Output the [x, y] coordinate of the center of the cell containing the given text.  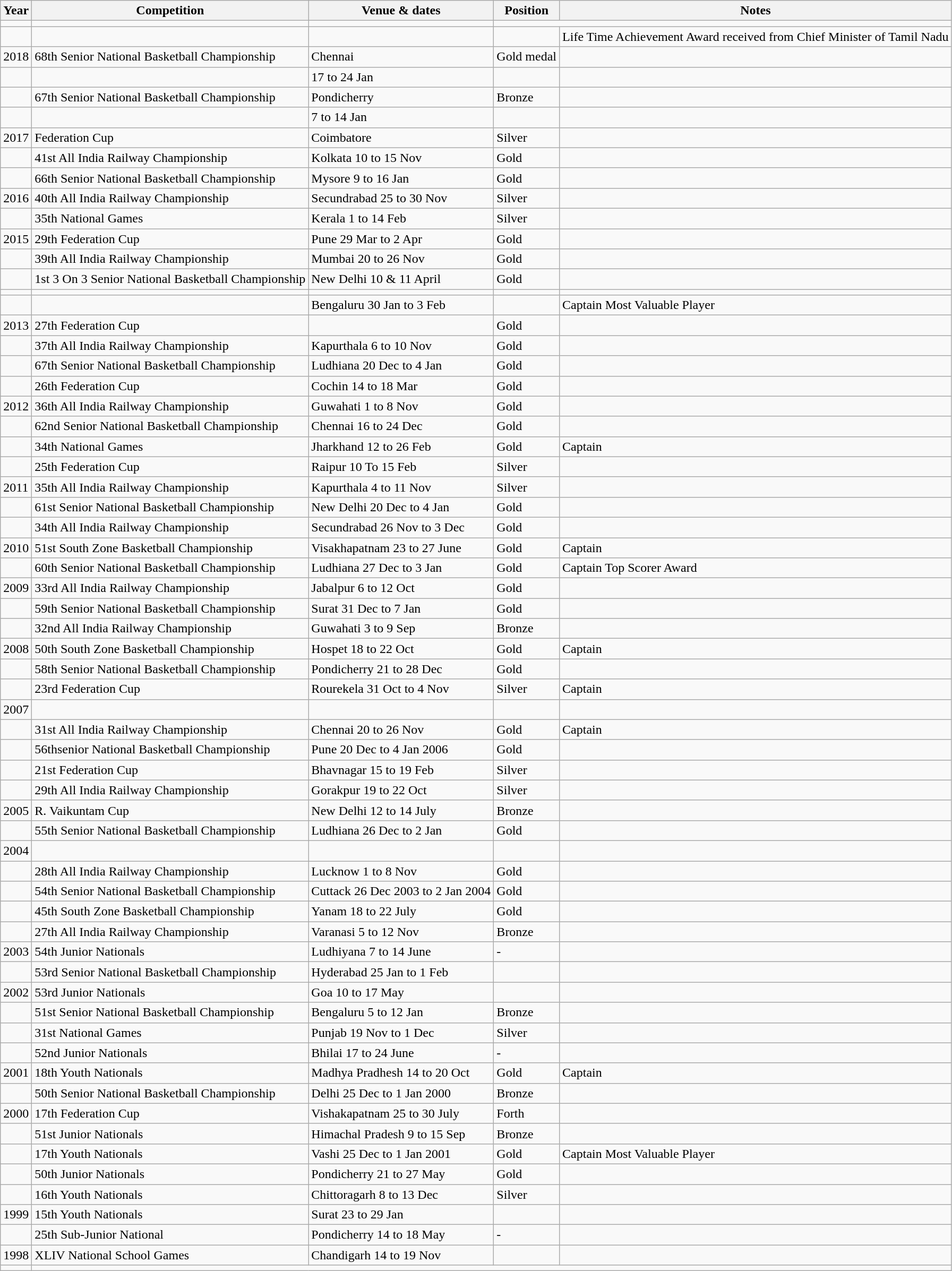
Chandigarh 14 to 19 Nov [401, 1255]
45th South Zone Basketball Championship [170, 912]
Chittoragarh 8 to 13 Dec [401, 1194]
25th Sub-Junior National [170, 1235]
New Delhi 10 & 11 April [401, 279]
Gold medal [527, 57]
2004 [16, 851]
Surat 31 Dec to 7 Jan [401, 608]
25th Federation Cup [170, 467]
52nd Junior Nationals [170, 1053]
Kolkata 10 to 15 Nov [401, 158]
Ludhiyana 7 to 14 June [401, 952]
62nd Senior National Basketball Championship [170, 426]
53rd Senior National Basketball Championship [170, 972]
33rd All India Railway Championship [170, 588]
51st South Zone Basketball Championship [170, 547]
Bhavnagar 15 to 19 Feb [401, 770]
51st Junior Nationals [170, 1133]
2017 [16, 138]
15th Youth Nationals [170, 1215]
2013 [16, 325]
Mysore 9 to 16 Jan [401, 178]
New Delhi 20 Dec to 4 Jan [401, 507]
Goa 10 to 17 May [401, 992]
Cuttack 26 Dec 2003 to 2 Jan 2004 [401, 891]
17th Youth Nationals [170, 1154]
2016 [16, 198]
Pondicherry 21 to 27 May [401, 1174]
59th Senior National Basketball Championship [170, 608]
27th All India Railway Championship [170, 932]
Chennai [401, 57]
16th Youth Nationals [170, 1194]
2002 [16, 992]
Jharkhand 12 to 26 Feb [401, 446]
Position [527, 11]
R. Vaikuntam Cup [170, 810]
39th All India Railway Championship [170, 259]
Jabalpur 6 to 12 Oct [401, 588]
Competition [170, 11]
Pondicherry [401, 97]
60th Senior National Basketball Championship [170, 568]
Hyderabad 25 Jan to 1 Feb [401, 972]
61st Senior National Basketball Championship [170, 507]
Delhi 25 Dec to 1 Jan 2000 [401, 1093]
XLIV National School Games [170, 1255]
51st Senior National Basketball Championship [170, 1012]
7 to 14 Jan [401, 117]
68th Senior National Basketball Championship [170, 57]
Chennai 16 to 24 Dec [401, 426]
2010 [16, 547]
Bengaluru 30 Jan to 3 Feb [401, 305]
1st 3 On 3 Senior National Basketball Championship [170, 279]
2000 [16, 1113]
40th All India Railway Championship [170, 198]
34th National Games [170, 446]
Ludhiana 27 Dec to 3 Jan [401, 568]
2018 [16, 57]
54th Junior Nationals [170, 952]
Ludhiana 20 Dec to 4 Jan [401, 366]
Life Time Achievement Award received from Chief Minister of Tamil Nadu [756, 37]
2011 [16, 487]
17 to 24 Jan [401, 77]
Hospet 18 to 22 Oct [401, 649]
2015 [16, 238]
Bengaluru 5 to 12 Jan [401, 1012]
53rd Junior Nationals [170, 992]
17th Federation Cup [170, 1113]
2007 [16, 709]
50th Junior Nationals [170, 1174]
Lucknow 1 to 8 Nov [401, 871]
31st National Games [170, 1033]
Vishakapatnam 25 to 30 July [401, 1113]
Punjab 19 Nov to 1 Dec [401, 1033]
Visakhapatnam 23 to 27 June [401, 547]
Varanasi 5 to 12 Nov [401, 932]
Himachal Pradesh 9 to 15 Sep [401, 1133]
23rd Federation Cup [170, 689]
35th All India Railway Championship [170, 487]
2005 [16, 810]
Yanam 18 to 22 July [401, 912]
1998 [16, 1255]
66th Senior National Basketball Championship [170, 178]
Gorakpur 19 to 22 Oct [401, 790]
Captain Top Scorer Award [756, 568]
New Delhi 12 to 14 July [401, 810]
Kapurthala 6 to 10 Nov [401, 346]
26th Federation Cup [170, 386]
Chennai 20 to 26 Nov [401, 729]
37th All India Railway Championship [170, 346]
56thsenior National Basketball Championship [170, 750]
31st All India Railway Championship [170, 729]
2001 [16, 1073]
35th National Games [170, 218]
58th Senior National Basketball Championship [170, 669]
Notes [756, 11]
Coimbatore [401, 138]
34th All India Railway Championship [170, 527]
29th All India Railway Championship [170, 790]
Guwahati 1 to 8 Nov [401, 406]
Raipur 10 To 15 Feb [401, 467]
Secundrabad 25 to 30 Nov [401, 198]
Federation Cup [170, 138]
18th Youth Nationals [170, 1073]
2008 [16, 649]
50th South Zone Basketball Championship [170, 649]
Vashi 25 Dec to 1 Jan 2001 [401, 1154]
Venue & dates [401, 11]
Cochin 14 to 18 Mar [401, 386]
Rourekela 31 Oct to 4 Nov [401, 689]
21st Federation Cup [170, 770]
Madhya Pradhesh 14 to 20 Oct [401, 1073]
50th Senior National Basketball Championship [170, 1093]
Mumbai 20 to 26 Nov [401, 259]
Ludhiana 26 Dec to 2 Jan [401, 830]
2012 [16, 406]
Kapurthala 4 to 11 Nov [401, 487]
36th All India Railway Championship [170, 406]
Pondicherry 14 to 18 May [401, 1235]
Surat 23 to 29 Jan [401, 1215]
Kerala 1 to 14 Feb [401, 218]
1999 [16, 1215]
Pune 29 Mar to 2 Apr [401, 238]
54th Senior National Basketball Championship [170, 891]
Secundrabad 26 Nov to 3 Dec [401, 527]
Forth [527, 1113]
28th All India Railway Championship [170, 871]
Pune 20 Dec to 4 Jan 2006 [401, 750]
2003 [16, 952]
2009 [16, 588]
41st All India Railway Championship [170, 158]
55th Senior National Basketball Championship [170, 830]
Pondicherry 21 to 28 Dec [401, 669]
Year [16, 11]
Bhilai 17 to 24 June [401, 1053]
27th Federation Cup [170, 325]
32nd All India Railway Championship [170, 629]
Guwahati 3 to 9 Sep [401, 629]
29th Federation Cup [170, 238]
